Determine the [x, y] coordinate at the center of the cell enclosing the given text.  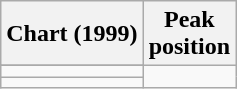
Peakposition [189, 34]
Chart (1999) [72, 34]
